Provide the (x, y) coordinate of the cell's center where the given text is located.  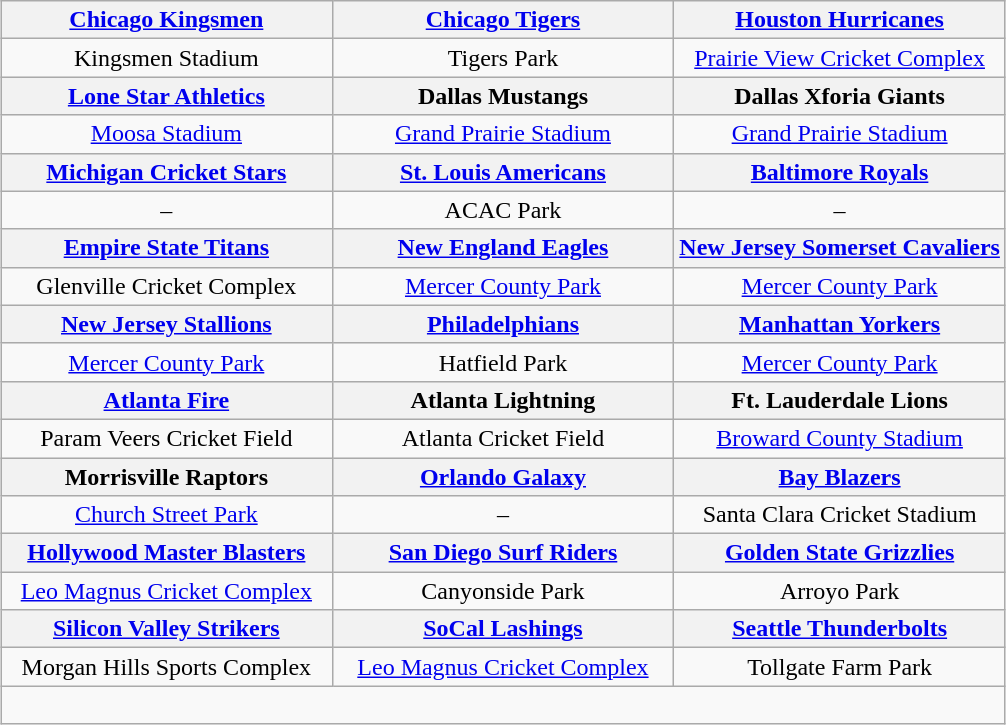
Param Veers Cricket Field (167, 438)
Arroyo Park (840, 591)
St. Louis Americans (503, 172)
Atlanta Cricket Field (503, 438)
Michigan Cricket Stars (167, 172)
Broward County Stadium (840, 438)
San Diego Surf Riders (503, 553)
Atlanta Fire (167, 400)
Empire State Titans (167, 248)
Philadelphians (503, 324)
Ft. Lauderdale Lions (840, 400)
Lone Star Athletics (167, 96)
Moosa Stadium (167, 134)
Hatfield Park (503, 362)
Tigers Park (503, 58)
Tollgate Farm Park (840, 667)
Chicago Tigers (503, 20)
Silicon Valley Strikers (167, 629)
Church Street Park (167, 515)
Dallas Mustangs (503, 96)
New England Eagles (503, 248)
New Jersey Somerset Cavaliers (840, 248)
Morgan Hills Sports Complex (167, 667)
Santa Clara Cricket Stadium (840, 515)
Dallas Xforia Giants (840, 96)
Chicago Kingsmen (167, 20)
Atlanta Lightning (503, 400)
Kingsmen Stadium (167, 58)
ACAC Park (503, 210)
Houston Hurricanes (840, 20)
Prairie View Cricket Complex (840, 58)
Manhattan Yorkers (840, 324)
Canyonside Park (503, 591)
Baltimore Royals (840, 172)
Glenville Cricket Complex (167, 286)
New Jersey Stallions (167, 324)
Bay Blazers (840, 477)
Morrisville Raptors (167, 477)
Hollywood Master Blasters (167, 553)
SoCal Lashings (503, 629)
Golden State Grizzlies (840, 553)
Orlando Galaxy (503, 477)
Seattle Thunderbolts (840, 629)
